Extract the [X, Y] coordinate from the center of the cell holding the provided text.  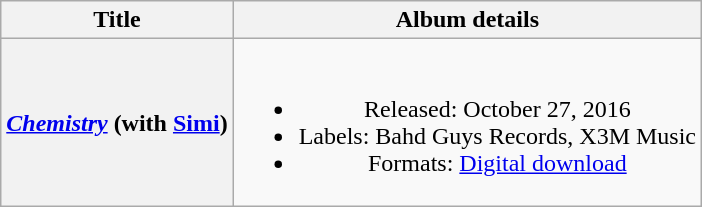
Released: October 27, 2016Labels: Bahd Guys Records, X3M MusicFormats: Digital download [467, 122]
Chemistry (with Simi) [117, 122]
Album details [467, 20]
Title [117, 20]
